Search for the cell housing the specified text and yield its [X, Y] center coordinate. 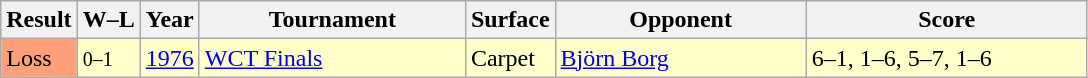
Loss [39, 58]
W–L [108, 20]
WCT Finals [332, 58]
Score [946, 20]
Tournament [332, 20]
Carpet [510, 58]
0–1 [108, 58]
Year [170, 20]
6–1, 1–6, 5–7, 1–6 [946, 58]
Björn Borg [680, 58]
Surface [510, 20]
Result [39, 20]
Opponent [680, 20]
1976 [170, 58]
